Find where the given text appears and provide that cell's center as [X, Y] coordinate. 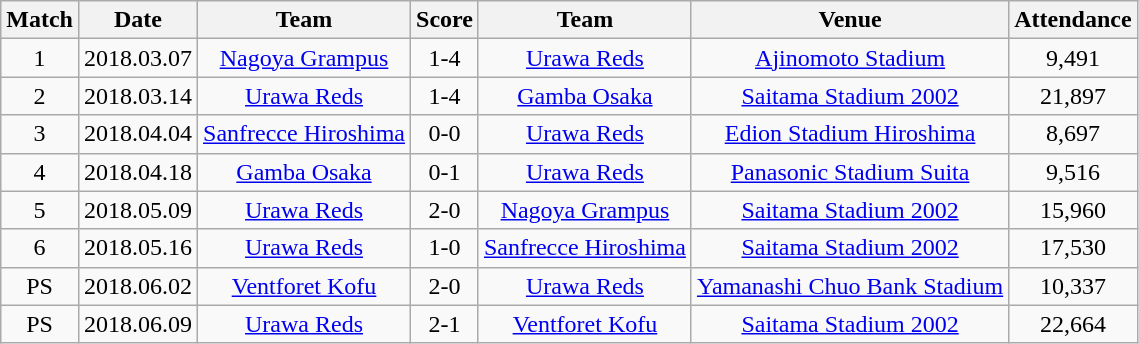
2018.04.18 [138, 172]
5 [40, 210]
2018.05.16 [138, 248]
2018.04.04 [138, 134]
9,491 [1073, 58]
Match [40, 20]
22,664 [1073, 324]
2018.06.09 [138, 324]
1 [40, 58]
2-1 [445, 324]
Yamanashi Chuo Bank Stadium [850, 286]
Panasonic Stadium Suita [850, 172]
Ajinomoto Stadium [850, 58]
2018.03.14 [138, 96]
15,960 [1073, 210]
1-0 [445, 248]
2018.06.02 [138, 286]
8,697 [1073, 134]
Score [445, 20]
0-0 [445, 134]
4 [40, 172]
0-1 [445, 172]
6 [40, 248]
3 [40, 134]
9,516 [1073, 172]
Attendance [1073, 20]
2 [40, 96]
Date [138, 20]
10,337 [1073, 286]
2018.03.07 [138, 58]
2018.05.09 [138, 210]
Edion Stadium Hiroshima [850, 134]
17,530 [1073, 248]
21,897 [1073, 96]
Venue [850, 20]
